Locate the cell with the specified text and output its (x, y) center coordinate. 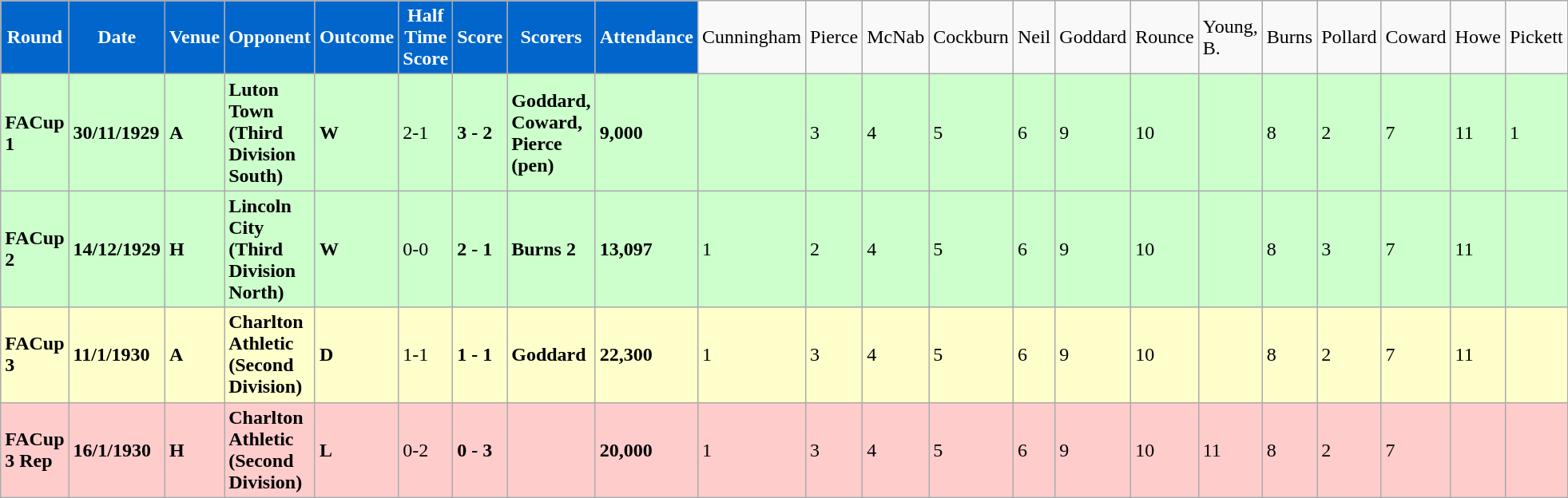
FACup 1 (35, 132)
Attendance (646, 38)
14/12/1929 (117, 249)
FACup 2 (35, 249)
0-2 (426, 450)
Half Time Score (426, 38)
Round (35, 38)
Howe (1478, 38)
Burns 2 (551, 249)
Goddard, Coward, Pierce (pen) (551, 132)
0 - 3 (480, 450)
Pollard (1349, 38)
2 - 1 (480, 249)
Opponent (270, 38)
Pickett (1536, 38)
16/1/1930 (117, 450)
FACup 3 Rep (35, 450)
Date (117, 38)
Burns (1289, 38)
Score (480, 38)
L (356, 450)
30/11/1929 (117, 132)
FACup 3 (35, 354)
0-0 (426, 249)
Neil (1034, 38)
11/1/1930 (117, 354)
Coward (1415, 38)
Cockburn (971, 38)
Rounce (1165, 38)
20,000 (646, 450)
Venue (194, 38)
Scorers (551, 38)
Young, B. (1230, 38)
1 - 1 (480, 354)
2-1 (426, 132)
McNab (896, 38)
Pierce (834, 38)
9,000 (646, 132)
Lincoln City (Third Division North) (270, 249)
3 - 2 (480, 132)
22,300 (646, 354)
D (356, 354)
1-1 (426, 354)
Cunningham (752, 38)
Luton Town (Third Division South) (270, 132)
13,097 (646, 249)
Outcome (356, 38)
